Detect which cell encompasses the target text, then output its [x, y] center coordinate. 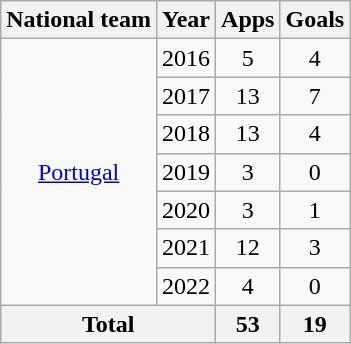
Year [186, 20]
12 [248, 248]
Goals [315, 20]
2018 [186, 134]
2022 [186, 286]
2019 [186, 172]
2021 [186, 248]
5 [248, 58]
Apps [248, 20]
2016 [186, 58]
19 [315, 324]
Total [108, 324]
7 [315, 96]
Portugal [79, 172]
2017 [186, 96]
2020 [186, 210]
53 [248, 324]
1 [315, 210]
National team [79, 20]
